Capture the cell that displays the provided text and extract its [x, y] central coordinate. 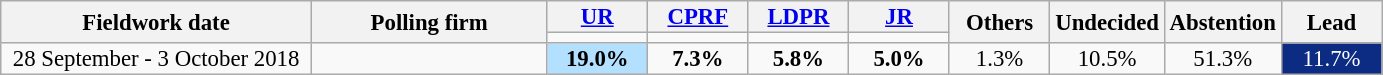
1.3% [1000, 59]
10.5% [1107, 59]
Undecided [1107, 22]
5.0% [900, 59]
51.3% [1222, 59]
19.0% [598, 59]
CPRF [698, 17]
Polling firm [429, 22]
Lead [1332, 22]
11.7% [1332, 59]
Abstention [1222, 22]
5.8% [798, 59]
Others [1000, 22]
28 September - 3 October 2018 [156, 59]
LDPR [798, 17]
UR [598, 17]
7.3% [698, 59]
JR [900, 17]
Fieldwork date [156, 22]
